For the text-containing cell, return its midpoint in [X, Y] coordinate format. 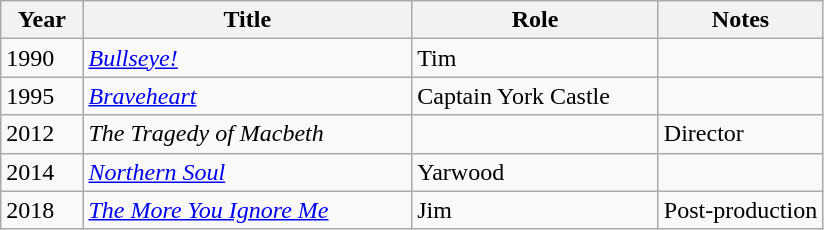
Post-production [740, 210]
Northern Soul [248, 172]
Yarwood [536, 172]
1995 [42, 96]
Year [42, 20]
The More You Ignore Me [248, 210]
The Tragedy of Macbeth [248, 134]
Notes [740, 20]
Title [248, 20]
2018 [42, 210]
Braveheart [248, 96]
Captain York Castle [536, 96]
2014 [42, 172]
Bullseye! [248, 58]
Tim [536, 58]
2012 [42, 134]
1990 [42, 58]
Role [536, 20]
Jim [536, 210]
Director [740, 134]
